Locate the cell with the specified text and output its [X, Y] center coordinate. 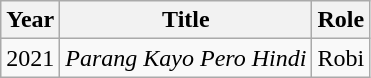
Title [186, 20]
Robi [341, 58]
Year [30, 20]
2021 [30, 58]
Role [341, 20]
Parang Kayo Pero Hindi [186, 58]
